Capture the cell that displays the provided text and extract its [x, y] central coordinate. 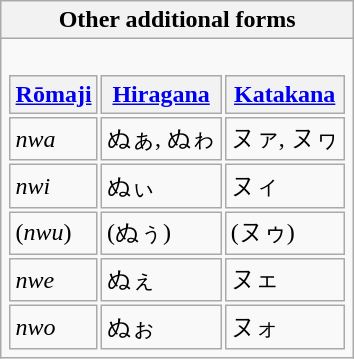
(ぬぅ) [162, 233]
ぬぁ, ぬゎ [162, 139]
ヌェ [284, 280]
Rōmaji [54, 94]
Other additional forms [178, 20]
Katakana [284, 94]
nwi [54, 186]
ぬぇ [162, 280]
(ヌゥ) [284, 233]
ぬぃ [162, 186]
Hiragana [162, 94]
Rōmaji Hiragana Katakana nwa ぬぁ, ぬゎ ヌァ, ヌヮ nwi ぬぃ ヌィ (nwu) (ぬぅ) (ヌゥ) nwe ぬぇ ヌェ nwo ぬぉ ヌォ [178, 198]
ヌィ [284, 186]
nwo [54, 327]
ぬぉ [162, 327]
(nwu) [54, 233]
nwa [54, 139]
ヌァ, ヌヮ [284, 139]
nwe [54, 280]
ヌォ [284, 327]
